Determine the [x, y] coordinate at the center of the cell enclosing the given text.  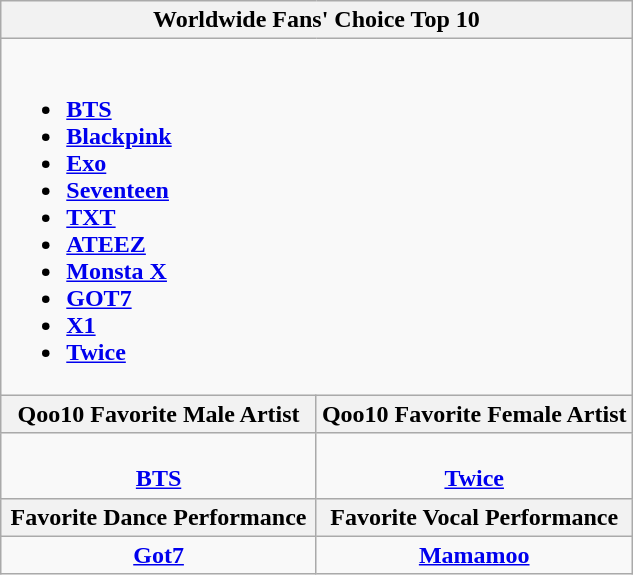
Twice [474, 466]
Favorite Dance Performance [159, 517]
BTS [159, 466]
Worldwide Fans' Choice Top 10 [316, 20]
Got7 [159, 555]
Mamamoo [474, 555]
BTSBlackpinkExoSeventeenTXTATEEZMonsta XGOT7X1Twice [316, 217]
Qoo10 Favorite Male Artist [159, 414]
Favorite Vocal Performance [474, 517]
Qoo10 Favorite Female Artist [474, 414]
